Find where the given text appears and provide that cell's center as [X, Y] coordinate. 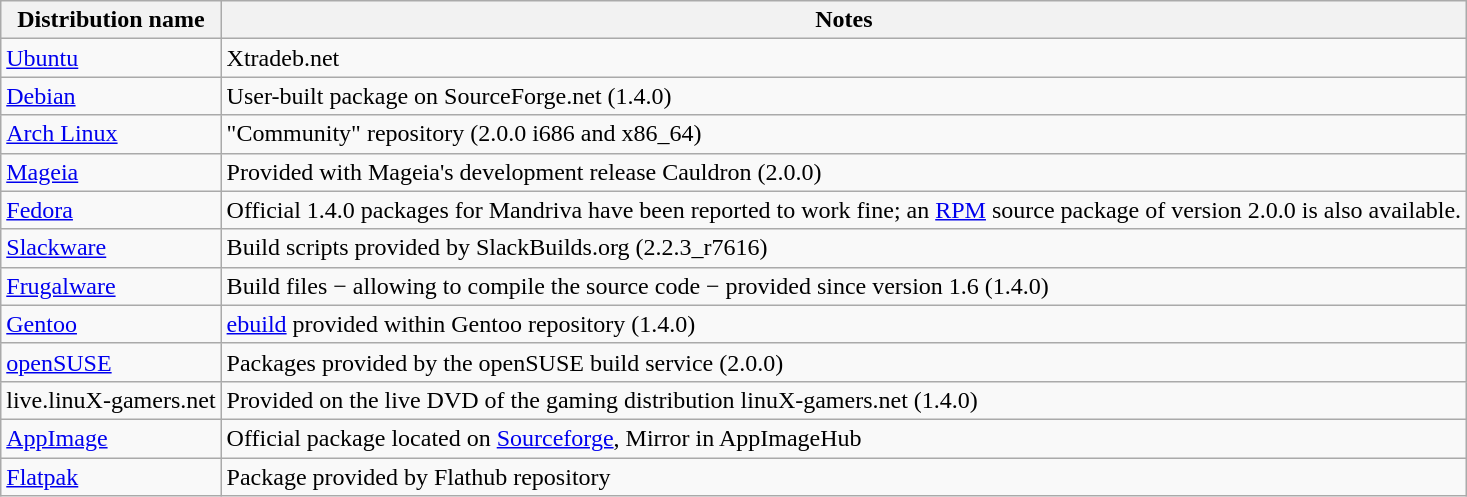
AppImage [111, 438]
Build scripts provided by SlackBuilds.org (2.2.3_r7616) [844, 248]
Flatpak [111, 477]
live.linuX-gamers.net [111, 400]
Provided on the live DVD of the gaming distribution linuX-gamers.net (1.4.0) [844, 400]
"Community" repository (2.0.0 i686 and x86_64) [844, 134]
Fedora [111, 210]
Notes [844, 20]
Xtradeb.net [844, 58]
Frugalware [111, 286]
Build files − allowing to compile the source code − provided since version 1.6 (1.4.0) [844, 286]
Debian [111, 96]
ebuild provided within Gentoo repository (1.4.0) [844, 324]
Mageia [111, 172]
Packages provided by the openSUSE build service (2.0.0) [844, 362]
User-built package on SourceForge.net (1.4.0) [844, 96]
Official 1.4.0 packages for Mandriva have been reported to work fine; an RPM source package of version 2.0.0 is also available. [844, 210]
Package provided by Flathub repository [844, 477]
Slackware [111, 248]
openSUSE [111, 362]
Ubuntu [111, 58]
Distribution name [111, 20]
Official package located on Sourceforge, Mirror in AppImageHub [844, 438]
Gentoo [111, 324]
Provided with Mageia's development release Cauldron (2.0.0) [844, 172]
Arch Linux [111, 134]
